Identify which cell holds the provided text, then report its [x, y] central coordinate. 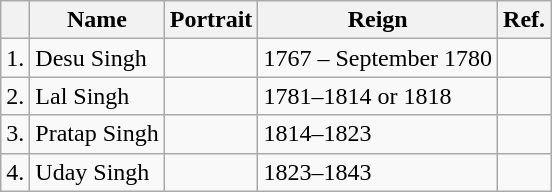
3. [16, 134]
1767 – September 1780 [378, 58]
Ref. [524, 20]
1781–1814 or 1818 [378, 96]
Pratap Singh [97, 134]
Name [97, 20]
1. [16, 58]
2. [16, 96]
Reign [378, 20]
Lal Singh [97, 96]
Desu Singh [97, 58]
Portrait [211, 20]
4. [16, 172]
1814–1823 [378, 134]
Uday Singh [97, 172]
1823–1843 [378, 172]
